Find where the given text appears and provide that cell's center as [x, y] coordinate. 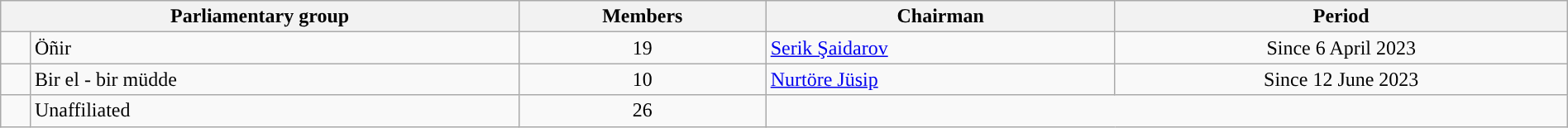
Öñir [275, 48]
Nurtöre Jüsip [940, 79]
Period [1341, 17]
Since 6 April 2023 [1341, 48]
Since 12 June 2023 [1341, 79]
Bir el - bir müdde [275, 79]
Serik Şaidarov [940, 48]
Chairman [940, 17]
Members [642, 17]
Unaffiliated [275, 111]
26 [642, 111]
19 [642, 48]
10 [642, 79]
Parliamentary group [260, 17]
